Extract the [X, Y] coordinate from the center of the cell holding the provided text.  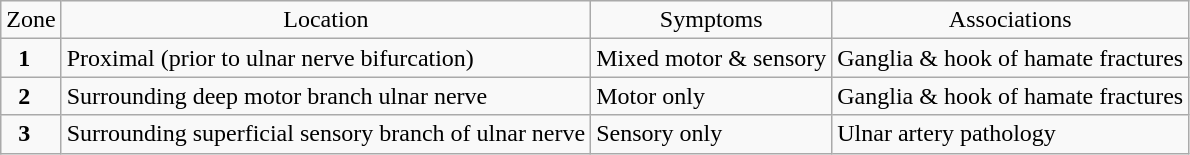
Surrounding deep motor branch ulnar nerve [326, 96]
1 [31, 58]
Zone [31, 20]
Ulnar artery pathology [1010, 134]
2 [31, 96]
Symptoms [712, 20]
Sensory only [712, 134]
3 [31, 134]
Associations [1010, 20]
Proximal (prior to ulnar nerve bifurcation) [326, 58]
Mixed motor & sensory [712, 58]
Motor only [712, 96]
Location [326, 20]
Surrounding superficial sensory branch of ulnar nerve [326, 134]
